For the text-containing cell, return its midpoint in (X, Y) coordinate format. 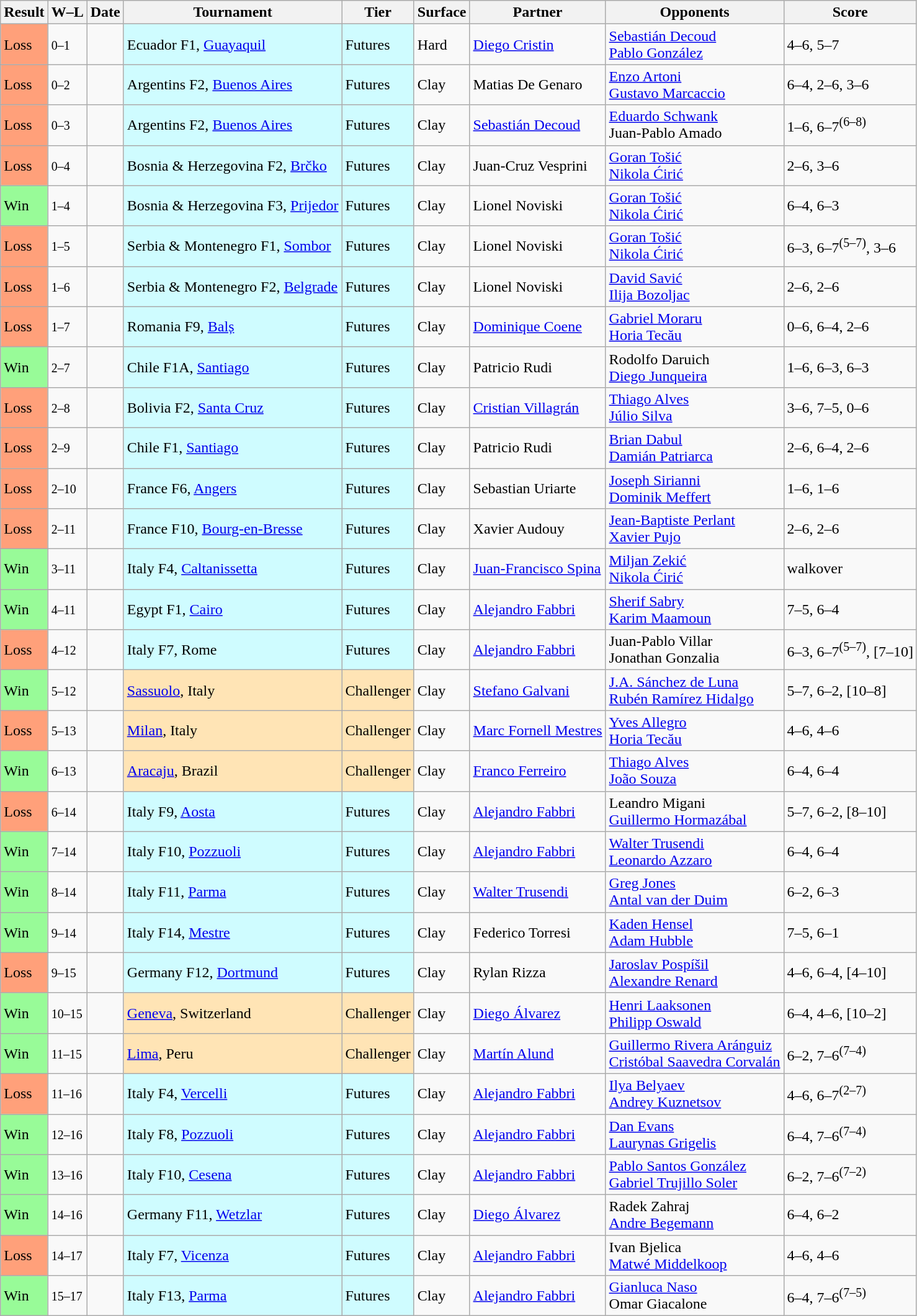
1–7 (67, 326)
6–3, 6–7(5–7), 3–6 (850, 246)
Italy F4, Vercelli (233, 1093)
Walter Trusendi (537, 892)
Romania F9, Balș (233, 326)
13–16 (67, 1175)
5–13 (67, 731)
Thiago Alves João Souza (695, 771)
9–15 (67, 973)
Juan-Pablo Villar Jonathan Gonzalia (695, 650)
Brian Dabul Damián Patriarca (695, 448)
6–2, 7–6(7–4) (850, 1054)
10–15 (67, 1013)
Italy F10, Pozzuoli (233, 851)
Henri Laaksonen Philipp Oswald (695, 1013)
Bosnia & Herzegovina F3, Prijedor (233, 206)
Result (24, 12)
Eduardo Schwank Juan-Pablo Amado (695, 125)
2–9 (67, 448)
Sebastian Uriarte (537, 488)
6–2, 6–3 (850, 892)
Juan-Cruz Vesprini (537, 165)
1–4 (67, 206)
Stefano Galvani (537, 690)
Tier (378, 12)
2–7 (67, 367)
5–12 (67, 690)
0–6, 6–4, 2–6 (850, 326)
6–4, 7–6(7–4) (850, 1134)
12–16 (67, 1134)
Walter Trusendi Leonardo Azzaro (695, 851)
6–13 (67, 771)
Score (850, 12)
Diego Cristin (537, 45)
11–15 (67, 1054)
4–12 (67, 650)
14–16 (67, 1215)
6–4, 2–6, 3–6 (850, 84)
7–5, 6–4 (850, 609)
7–14 (67, 851)
1–6, 1–6 (850, 488)
7–5, 6–1 (850, 932)
3–11 (67, 570)
Yves Allegro Horia Tecău (695, 731)
4–6, 6–4, [4–10] (850, 973)
6–4, 7–6(7–5) (850, 1296)
Tournament (233, 12)
Juan-Francisco Spina (537, 570)
6–2, 7–6(7–2) (850, 1175)
Martín Alund (537, 1054)
Pablo Santos González Gabriel Trujillo Soler (695, 1175)
Geneva, Switzerland (233, 1013)
6–4, 4–6, [10–2] (850, 1013)
Kaden Hensel Adam Hubble (695, 932)
0–4 (67, 165)
Radek Zahraj Andre Begemann (695, 1215)
1–6, 6–7(6–8) (850, 125)
4–6, 5–7 (850, 45)
Dominique Coene (537, 326)
2–11 (67, 529)
Guillermo Rivera Aránguiz Cristóbal Saavedra Corvalán (695, 1054)
Sebastián Decoud Pablo González (695, 45)
Cristian Villagrán (537, 407)
Dan Evans Laurynas Grigelis (695, 1134)
Germany F11, Wetzlar (233, 1215)
14–17 (67, 1256)
France F10, Bourg-en-Bresse (233, 529)
11–16 (67, 1093)
1–5 (67, 246)
Gianluca Naso Omar Giacalone (695, 1296)
Gabriel Moraru Horia Tecău (695, 326)
Franco Ferreiro (537, 771)
Jean-Baptiste Perlant Xavier Pujo (695, 529)
Chile F1, Santiago (233, 448)
4–6, 6–7(2–7) (850, 1093)
1–6 (67, 287)
8–14 (67, 892)
David Savić Ilija Bozoljac (695, 287)
Italy F9, Aosta (233, 812)
Date (105, 12)
Matias De Genaro (537, 84)
Enzo Artoni Gustavo Marcaccio (695, 84)
Italy F10, Cesena (233, 1175)
15–17 (67, 1296)
Italy F11, Parma (233, 892)
Lima, Peru (233, 1054)
0–2 (67, 84)
Chile F1A, Santiago (233, 367)
0–1 (67, 45)
2–10 (67, 488)
1–6, 6–3, 6–3 (850, 367)
Rylan Rizza (537, 973)
2–6, 6–4, 2–6 (850, 448)
France F6, Angers (233, 488)
Opponents (695, 12)
Italy F13, Parma (233, 1296)
9–14 (67, 932)
4–11 (67, 609)
walkover (850, 570)
Marc Fornell Mestres (537, 731)
Ecuador F1, Guayaquil (233, 45)
Partner (537, 12)
2–8 (67, 407)
Leandro Migani Guillermo Hormazábal (695, 812)
Serbia & Montenegro F1, Sombor (233, 246)
Thiago Alves Júlio Silva (695, 407)
Rodolfo Daruich Diego Junqueira (695, 367)
Italy F7, Rome (233, 650)
5–7, 6–2, [10–8] (850, 690)
Bosnia & Herzegovina F2, Brčko (233, 165)
6–4, 6–3 (850, 206)
Hard (442, 45)
Serbia & Montenegro F2, Belgrade (233, 287)
Italy F4, Caltanissetta (233, 570)
Federico Torresi (537, 932)
W–L (67, 12)
J.A. Sánchez de Luna Rubén Ramírez Hidalgo (695, 690)
Sherif Sabry Karim Maamoun (695, 609)
0–3 (67, 125)
6–4, 6–2 (850, 1215)
Xavier Audouy (537, 529)
Egypt F1, Cairo (233, 609)
Joseph Sirianni Dominik Meffert (695, 488)
Italy F14, Mestre (233, 932)
Ivan Bjelica Matwé Middelkoop (695, 1256)
Miljan Zekić Nikola Ćirić (695, 570)
Milan, Italy (233, 731)
Sebastián Decoud (537, 125)
Aracaju, Brazil (233, 771)
3–6, 7–5, 0–6 (850, 407)
Sassuolo, Italy (233, 690)
6–14 (67, 812)
Italy F8, Pozzuoli (233, 1134)
5–7, 6–2, [8–10] (850, 812)
2–6, 3–6 (850, 165)
6–3, 6–7(5–7), [7–10] (850, 650)
Italy F7, Vicenza (233, 1256)
Ilya Belyaev Andrey Kuznetsov (695, 1093)
Surface (442, 12)
Germany F12, Dortmund (233, 973)
Greg Jones Antal van der Duim (695, 892)
Bolivia F2, Santa Cruz (233, 407)
Jaroslav Pospíšil Alexandre Renard (695, 973)
